Detect which cell encompasses the target text, then output its (x, y) center coordinate. 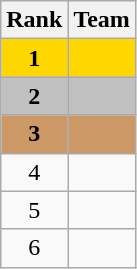
2 (34, 96)
1 (34, 58)
4 (34, 172)
Rank (34, 20)
Team (102, 20)
3 (34, 134)
6 (34, 248)
5 (34, 210)
